Identify which cell holds the provided text, then report its (x, y) central coordinate. 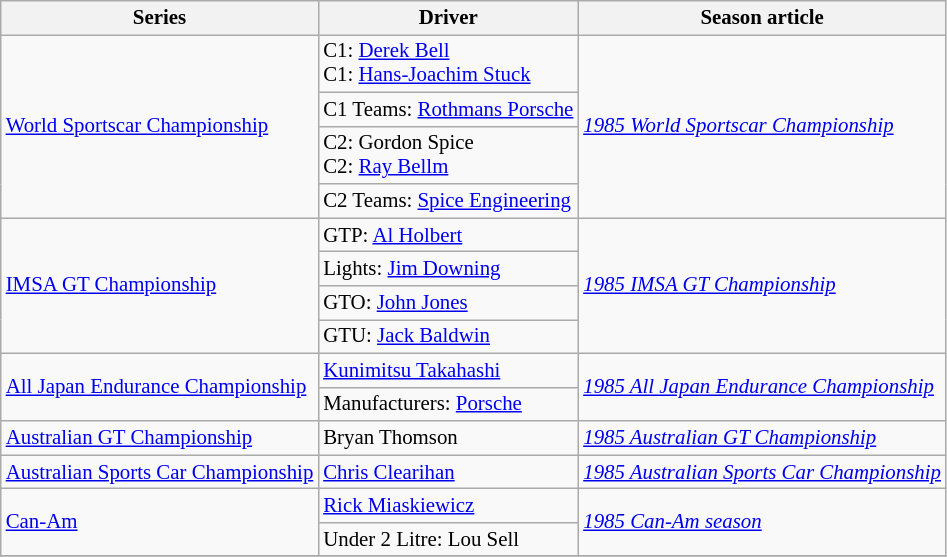
1985 Australian GT Championship (762, 438)
C1: Derek BellC1: Hans-Joachim Stuck (448, 63)
1985 Can-Am season (762, 523)
GTU: Jack Baldwin (448, 336)
GTP: Al Holbert (448, 235)
Australian Sports Car Championship (160, 472)
Rick Miaskiewicz (448, 506)
Manufacturers: Porsche (448, 404)
Kunimitsu Takahashi (448, 370)
All Japan Endurance Championship (160, 387)
IMSA GT Championship (160, 286)
1985 All Japan Endurance Championship (762, 387)
GTO: John Jones (448, 303)
C2 Teams: Spice Engineering (448, 201)
Series (160, 18)
Bryan Thomson (448, 438)
1985 Australian Sports Car Championship (762, 472)
1985 World Sportscar Championship (762, 126)
Driver (448, 18)
World Sportscar Championship (160, 126)
C2: Gordon SpiceC2: Ray Bellm (448, 155)
Season article (762, 18)
Can-Am (160, 523)
Under 2 Litre: Lou Sell (448, 539)
C1 Teams: Rothmans Porsche (448, 109)
Lights: Jim Downing (448, 269)
Australian GT Championship (160, 438)
1985 IMSA GT Championship (762, 286)
Chris Clearihan (448, 472)
